Scan for the cell matching the given text and deliver its (X, Y) coordinate at center. 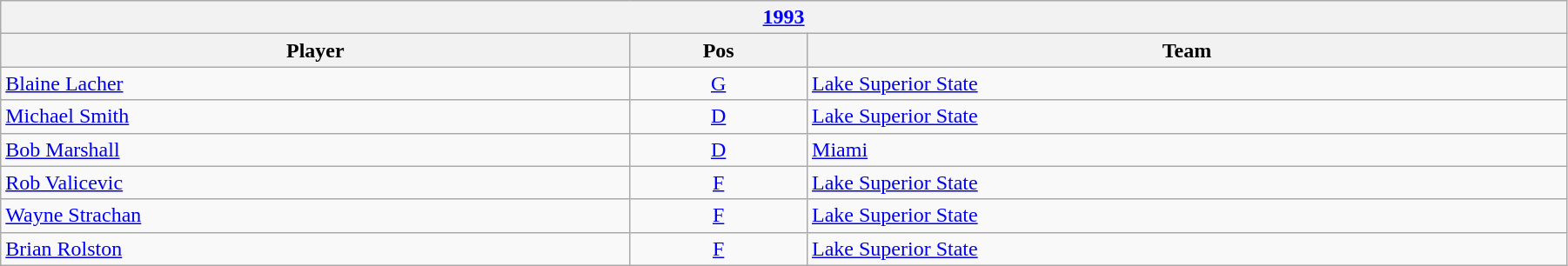
Team (1187, 50)
Blaine Lacher (315, 83)
Bob Marshall (315, 150)
Miami (1187, 150)
Pos (719, 50)
1993 (784, 17)
Brian Rolston (315, 249)
G (719, 83)
Player (315, 50)
Michael Smith (315, 116)
Rob Valicevic (315, 183)
Wayne Strachan (315, 216)
